For the text-containing cell, return its midpoint in (X, Y) coordinate format. 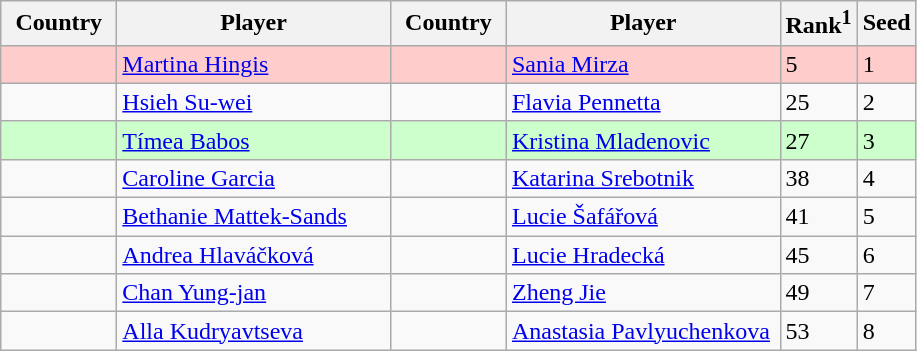
6 (886, 255)
Flavia Pennetta (643, 102)
Tímea Babos (254, 140)
8 (886, 331)
Rank1 (818, 24)
Chan Yung-jan (254, 293)
Anastasia Pavlyuchenkova (643, 331)
41 (818, 217)
25 (818, 102)
Bethanie Mattek-Sands (254, 217)
45 (818, 255)
Katarina Srebotnik (643, 178)
Lucie Hradecká (643, 255)
Sania Mirza (643, 64)
Lucie Šafářová (643, 217)
4 (886, 178)
53 (818, 331)
38 (818, 178)
Hsieh Su-wei (254, 102)
3 (886, 140)
Andrea Hlaváčková (254, 255)
7 (886, 293)
Alla Kudryavtseva (254, 331)
Caroline Garcia (254, 178)
Martina Hingis (254, 64)
49 (818, 293)
2 (886, 102)
Seed (886, 24)
Zheng Jie (643, 293)
Kristina Mladenovic (643, 140)
1 (886, 64)
27 (818, 140)
